For the text-containing cell, return its midpoint in (X, Y) coordinate format. 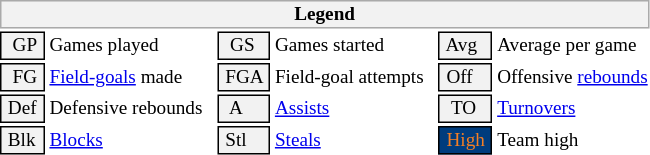
TO (466, 108)
Turnovers (573, 108)
Off (466, 77)
Blk (22, 140)
Def (22, 108)
FGA (244, 77)
Blocks (131, 140)
Team high (573, 140)
Stl (244, 140)
Assists (354, 108)
A (244, 108)
Field-goal attempts (354, 77)
Legend (324, 14)
Offensive rebounds (573, 77)
GP (22, 46)
Steals (354, 140)
Field-goals made (131, 77)
FG (22, 77)
High (466, 140)
Average per game (573, 46)
Games started (354, 46)
Avg (466, 46)
GS (244, 46)
Defensive rebounds (131, 108)
Games played (131, 46)
